Extract the [X, Y] coordinate from the center of the cell holding the provided text.  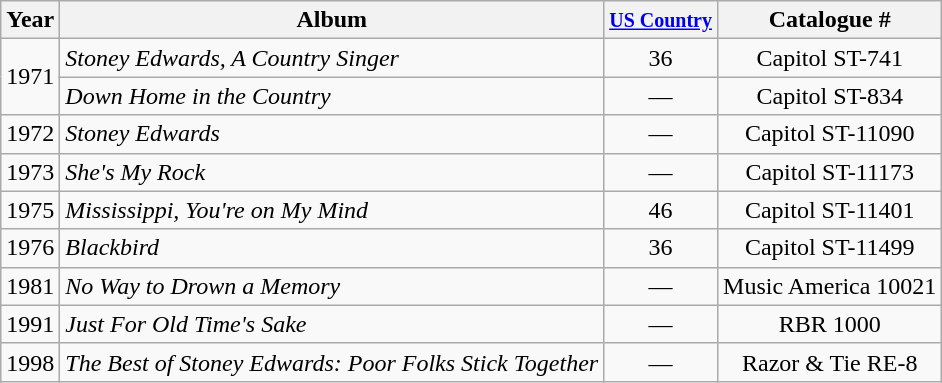
1976 [30, 248]
US Country [661, 20]
Capitol ST-11499 [830, 248]
Year [30, 20]
Just For Old Time's Sake [332, 324]
Stoney Edwards [332, 134]
Stoney Edwards, A Country Singer [332, 58]
Capitol ST-11401 [830, 210]
Album [332, 20]
Capitol ST-11173 [830, 172]
1973 [30, 172]
Capitol ST-834 [830, 96]
1972 [30, 134]
The Best of Stoney Edwards: Poor Folks Stick Together [332, 362]
1998 [30, 362]
Capitol ST-11090 [830, 134]
Blackbird [332, 248]
46 [661, 210]
Catalogue # [830, 20]
Razor & Tie RE-8 [830, 362]
1975 [30, 210]
1991 [30, 324]
RBR 1000 [830, 324]
Capitol ST-741 [830, 58]
Mississippi, You're on My Mind [332, 210]
1971 [30, 77]
Music America 10021 [830, 286]
1981 [30, 286]
She's My Rock [332, 172]
No Way to Drown a Memory [332, 286]
Down Home in the Country [332, 96]
